Find where the given text appears and provide that cell's center as [x, y] coordinate. 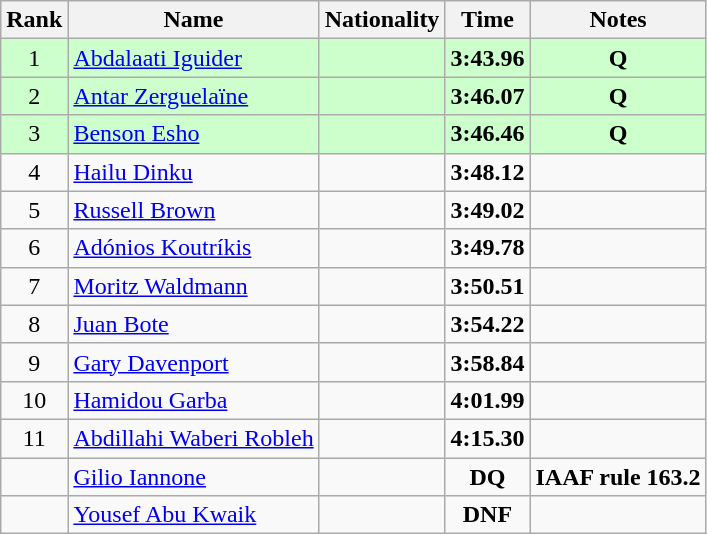
Benson Esho [194, 134]
Yousef Abu Kwaik [194, 515]
DNF [488, 515]
Name [194, 20]
Hamidou Garba [194, 400]
Antar Zerguelaïne [194, 96]
Abdillahi Waberi Robleh [194, 438]
6 [34, 248]
Adónios Koutríkis [194, 248]
3:46.46 [488, 134]
Moritz Waldmann [194, 286]
9 [34, 362]
Gary Davenport [194, 362]
3:54.22 [488, 324]
4:01.99 [488, 400]
IAAF rule 163.2 [618, 477]
3 [34, 134]
3:43.96 [488, 58]
3:46.07 [488, 96]
2 [34, 96]
Abdalaati Iguider [194, 58]
3:49.02 [488, 210]
1 [34, 58]
DQ [488, 477]
3:58.84 [488, 362]
7 [34, 286]
Rank [34, 20]
8 [34, 324]
3:48.12 [488, 172]
5 [34, 210]
Notes [618, 20]
Russell Brown [194, 210]
Nationality [382, 20]
3:49.78 [488, 248]
4:15.30 [488, 438]
3:50.51 [488, 286]
Gilio Iannone [194, 477]
4 [34, 172]
11 [34, 438]
10 [34, 400]
Time [488, 20]
Juan Bote [194, 324]
Hailu Dinku [194, 172]
